Pinpoint the cell where the given text exists, returning its [x, y] midpoint coordinate. 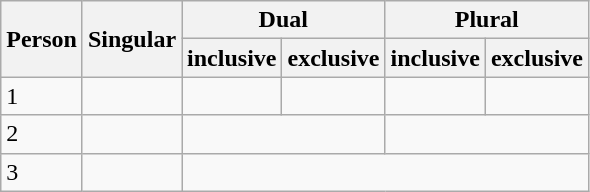
1 [42, 96]
3 [42, 172]
Plural [486, 20]
Person [42, 39]
Dual [284, 20]
Singular [132, 39]
2 [42, 134]
